Identify which cell holds the provided text, then report its [x, y] central coordinate. 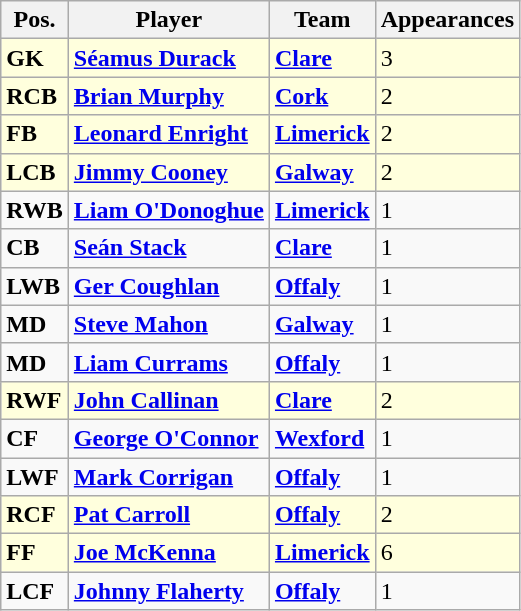
Team [322, 20]
Leonard Enright [168, 134]
Brian Murphy [168, 96]
George O'Connor [168, 438]
Pos. [35, 20]
Pat Carroll [168, 515]
3 [447, 58]
LWF [35, 477]
Seán Stack [168, 248]
Liam Currams [168, 362]
LCF [35, 591]
LWB [35, 286]
CF [35, 438]
Wexford [322, 438]
Johnny Flaherty [168, 591]
Steve Mahon [168, 324]
Séamus Durack [168, 58]
FB [35, 134]
FF [35, 553]
Cork [322, 96]
LCB [35, 172]
Mark Corrigan [168, 477]
Player [168, 20]
6 [447, 553]
RCB [35, 96]
RCF [35, 515]
RWF [35, 400]
Liam O'Donoghue [168, 210]
RWB [35, 210]
Ger Coughlan [168, 286]
John Callinan [168, 400]
Joe McKenna [168, 553]
Appearances [447, 20]
GK [35, 58]
Jimmy Cooney [168, 172]
CB [35, 248]
